Capture the cell that displays the provided text and extract its [X, Y] central coordinate. 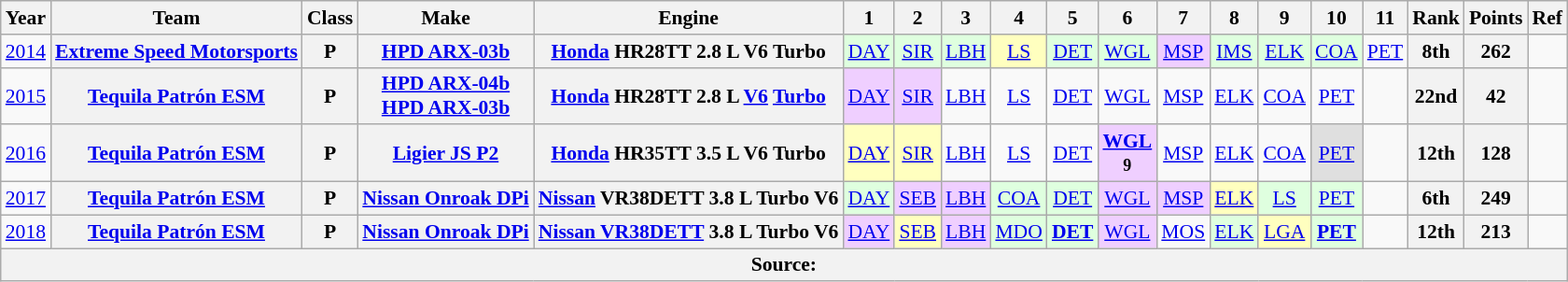
HPD ARX-03b [445, 51]
7 [1183, 18]
MDO [1019, 232]
2015 [26, 95]
2016 [26, 153]
IMS [1234, 51]
22nd [1435, 95]
9 [1284, 18]
6th [1435, 199]
Ligier JS P2 [445, 153]
249 [1496, 199]
MOS [1183, 232]
11 [1385, 18]
Class [330, 18]
8 [1234, 18]
8th [1435, 51]
2014 [26, 51]
262 [1496, 51]
Engine [689, 18]
Rank [1435, 18]
6 [1127, 18]
3 [965, 18]
213 [1496, 232]
4 [1019, 18]
128 [1496, 153]
10 [1337, 18]
Year [26, 18]
1 [868, 18]
Points [1496, 18]
42 [1496, 95]
2 [917, 18]
LGA [1284, 232]
HPD ARX-04b HPD ARX-03b [445, 95]
5 [1073, 18]
Team [176, 18]
WGL9 [1127, 153]
2018 [26, 232]
2017 [26, 199]
Ref [1547, 18]
Extreme Speed Motorsports [176, 51]
Source: [784, 265]
Make [445, 18]
Honda HR35TT 3.5 L V6 Turbo [689, 153]
